Pinpoint the cell where the given text exists, returning its (x, y) midpoint coordinate. 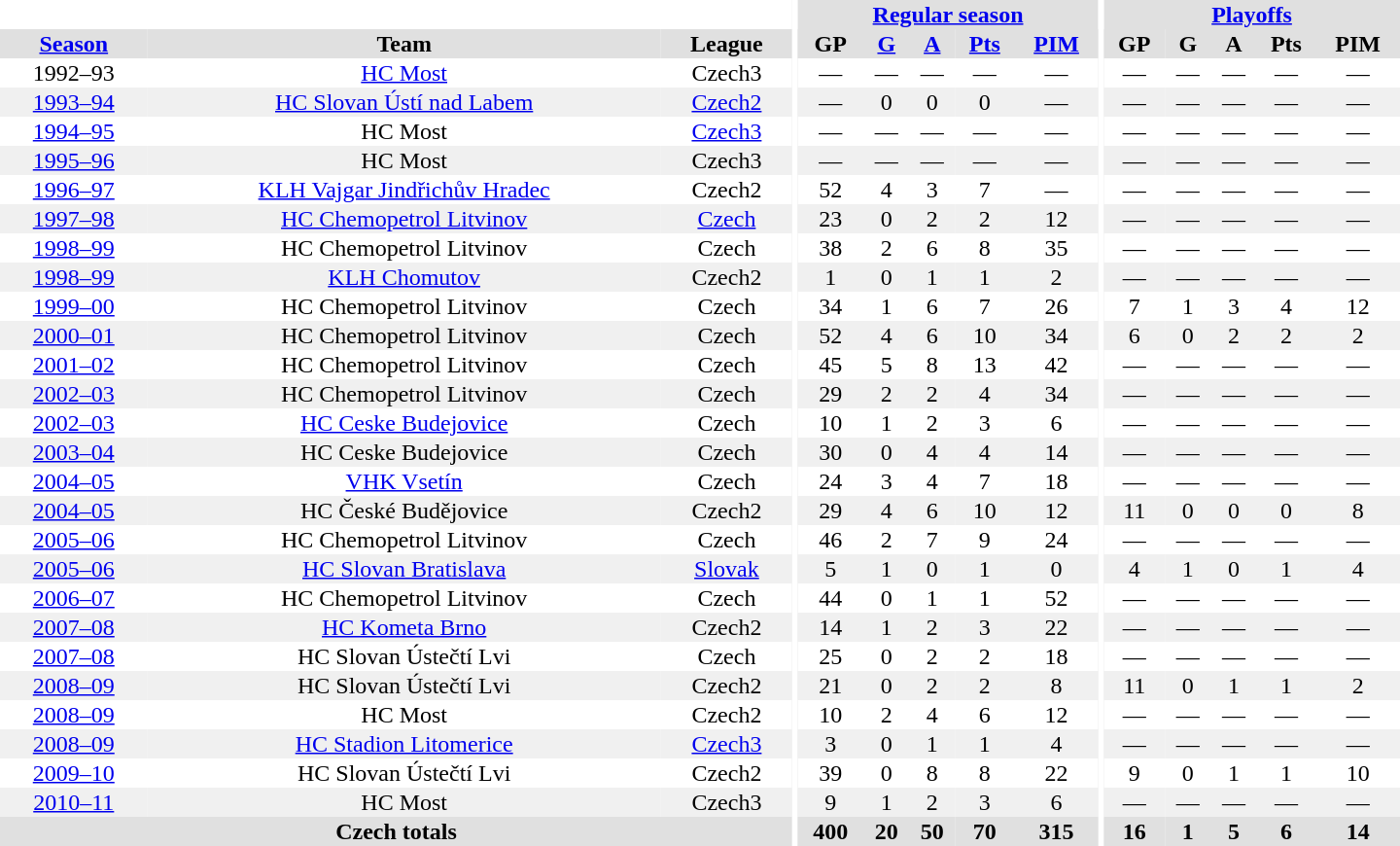
70 (984, 831)
League (727, 44)
1992–93 (74, 73)
2000–01 (74, 335)
1993–94 (74, 102)
2009–10 (74, 773)
1996–97 (74, 190)
Czech totals (397, 831)
35 (1056, 248)
44 (830, 598)
HC Slovan Ústí nad Labem (404, 102)
1997–98 (74, 219)
VHK Vsetín (404, 481)
400 (830, 831)
50 (931, 831)
13 (984, 365)
315 (1056, 831)
HC České Budějovice (404, 511)
Playoffs (1252, 15)
23 (830, 219)
45 (830, 365)
2006–07 (74, 598)
2010–11 (74, 802)
1994–95 (74, 131)
30 (830, 452)
HC Kometa Brno (404, 627)
16 (1134, 831)
38 (830, 248)
42 (1056, 365)
Regular season (948, 15)
KLH Vajgar Jindřichův Hradec (404, 190)
21 (830, 686)
26 (1056, 306)
HC Stadion Litomerice (404, 744)
2001–02 (74, 365)
HC Slovan Bratislava (404, 569)
KLH Chomutov (404, 277)
25 (830, 656)
46 (830, 540)
1995–96 (74, 160)
Slovak (727, 569)
20 (887, 831)
1999–00 (74, 306)
2003–04 (74, 452)
Season (74, 44)
39 (830, 773)
Team (404, 44)
